Pinpoint the cell where the given text exists, returning its (x, y) midpoint coordinate. 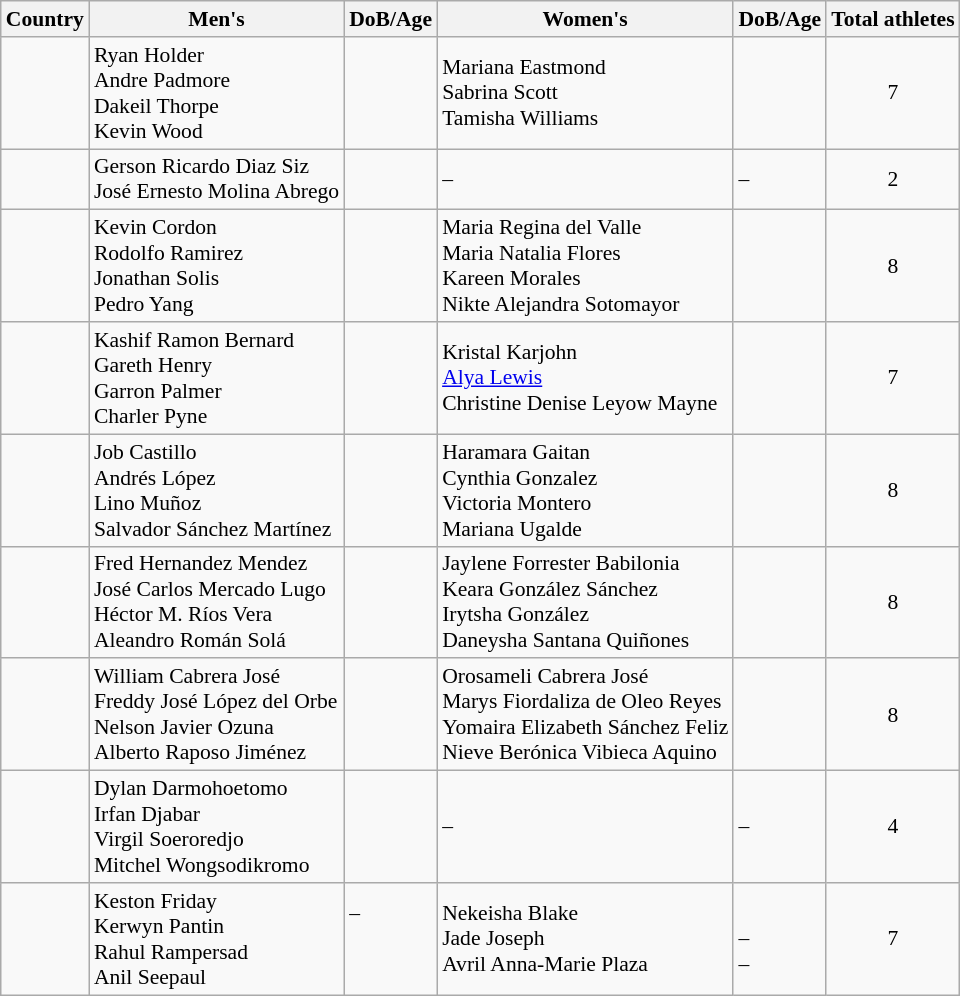
Men's (216, 19)
Women's (585, 19)
Kevin CordonRodolfo RamirezJonathan SolisPedro Yang (216, 266)
Kristal KarjohnAlya LewisChristine Denise Leyow Mayne (585, 378)
William Cabrera JoséFreddy José López del OrbeNelson Javier OzunaAlberto Raposo Jiménez (216, 715)
Total athletes (892, 19)
Country (45, 19)
Gerson Ricardo Diaz SizJosé Ernesto Molina Abrego (216, 180)
4 (892, 827)
Keston FridayKerwyn PantinRahul RampersadAnil Seepaul (216, 939)
Ryan HolderAndre PadmoreDakeil ThorpeKevin Wood (216, 93)
–– (780, 939)
Maria Regina del ValleMaria Natalia FloresKareen MoralesNikte Alejandra Sotomayor (585, 266)
Mariana EastmondSabrina ScottTamisha Williams (585, 93)
Nekeisha BlakeJade JosephAvril Anna-Marie Plaza (585, 939)
Haramara GaitanCynthia GonzalezVictoria MonteroMariana Ugalde (585, 490)
Dylan DarmohoetomoIrfan DjabarVirgil SoeroredjoMitchel Wongsodikromo (216, 827)
Jaylene Forrester BabiloniaKeara González SánchezIrytsha GonzálezDaneysha Santana Quiñones (585, 602)
Fred Hernandez MendezJosé Carlos Mercado LugoHéctor M. Ríos VeraAleandro Román Solá (216, 602)
Orosameli Cabrera JoséMarys Fiordaliza de Oleo ReyesYomaira Elizabeth Sánchez FelizNieve Berónica Vibieca Aquino (585, 715)
Job CastilloAndrés LópezLino MuñozSalvador Sánchez Martínez (216, 490)
Kashif Ramon BernardGareth HenryGarron PalmerCharler Pyne (216, 378)
2 (892, 180)
